Scan for the cell matching the given text and deliver its (x, y) coordinate at center. 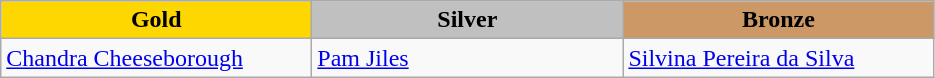
Gold (156, 20)
Silver (468, 20)
Chandra Cheeseborough (156, 58)
Bronze (778, 20)
Silvina Pereira da Silva (778, 58)
Pam Jiles (468, 58)
